Identify which cell holds the provided text, then report its [X, Y] central coordinate. 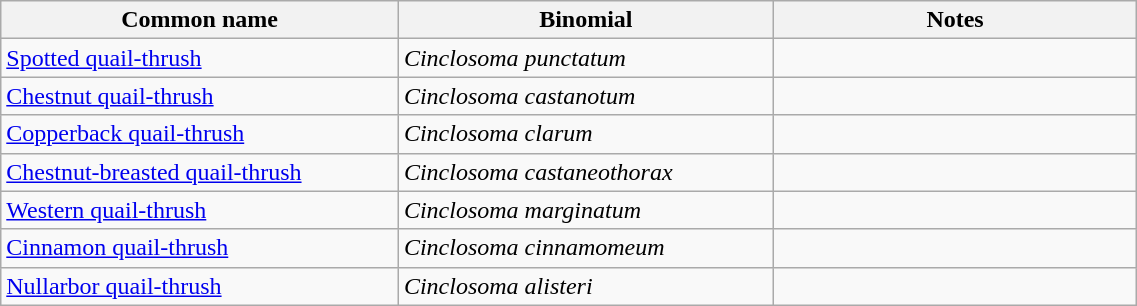
Cinclosoma marginatum [586, 210]
Copperback quail-thrush [200, 134]
Binomial [586, 20]
Cinclosoma castaneothorax [586, 172]
Cinclosoma alisteri [586, 286]
Cinclosoma clarum [586, 134]
Western quail-thrush [200, 210]
Cinnamon quail-thrush [200, 248]
Cinclosoma punctatum [586, 58]
Chestnut-breasted quail-thrush [200, 172]
Cinclosoma cinnamomeum [586, 248]
Spotted quail-thrush [200, 58]
Cinclosoma castanotum [586, 96]
Nullarbor quail-thrush [200, 286]
Common name [200, 20]
Notes [955, 20]
Chestnut quail-thrush [200, 96]
